Detect which cell encompasses the target text, then output its [X, Y] center coordinate. 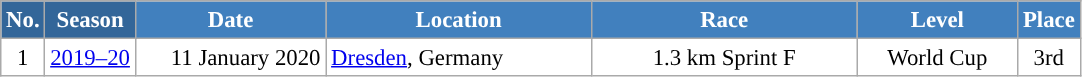
Race [724, 20]
1 [23, 58]
Level [938, 20]
Dresden, Germany [459, 58]
Place [1049, 20]
2019–20 [90, 58]
World Cup [938, 58]
Location [459, 20]
3rd [1049, 58]
Date [230, 20]
1.3 km Sprint F [724, 58]
11 January 2020 [230, 58]
Season [90, 20]
No. [23, 20]
